Scan for the cell matching the given text and deliver its (x, y) coordinate at center. 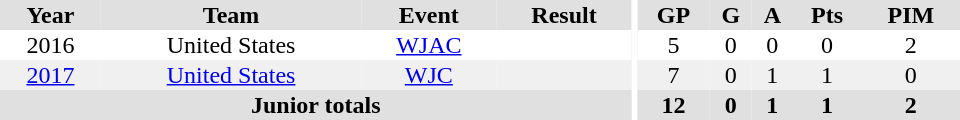
Junior totals (316, 105)
Team (231, 15)
Result (564, 15)
WJC (428, 75)
Pts (826, 15)
5 (674, 45)
2017 (50, 75)
7 (674, 75)
12 (674, 105)
GP (674, 15)
Event (428, 15)
WJAC (428, 45)
Year (50, 15)
2016 (50, 45)
G (730, 15)
PIM (911, 15)
A (772, 15)
